Output the (X, Y) coordinate of the center of the cell containing the given text.  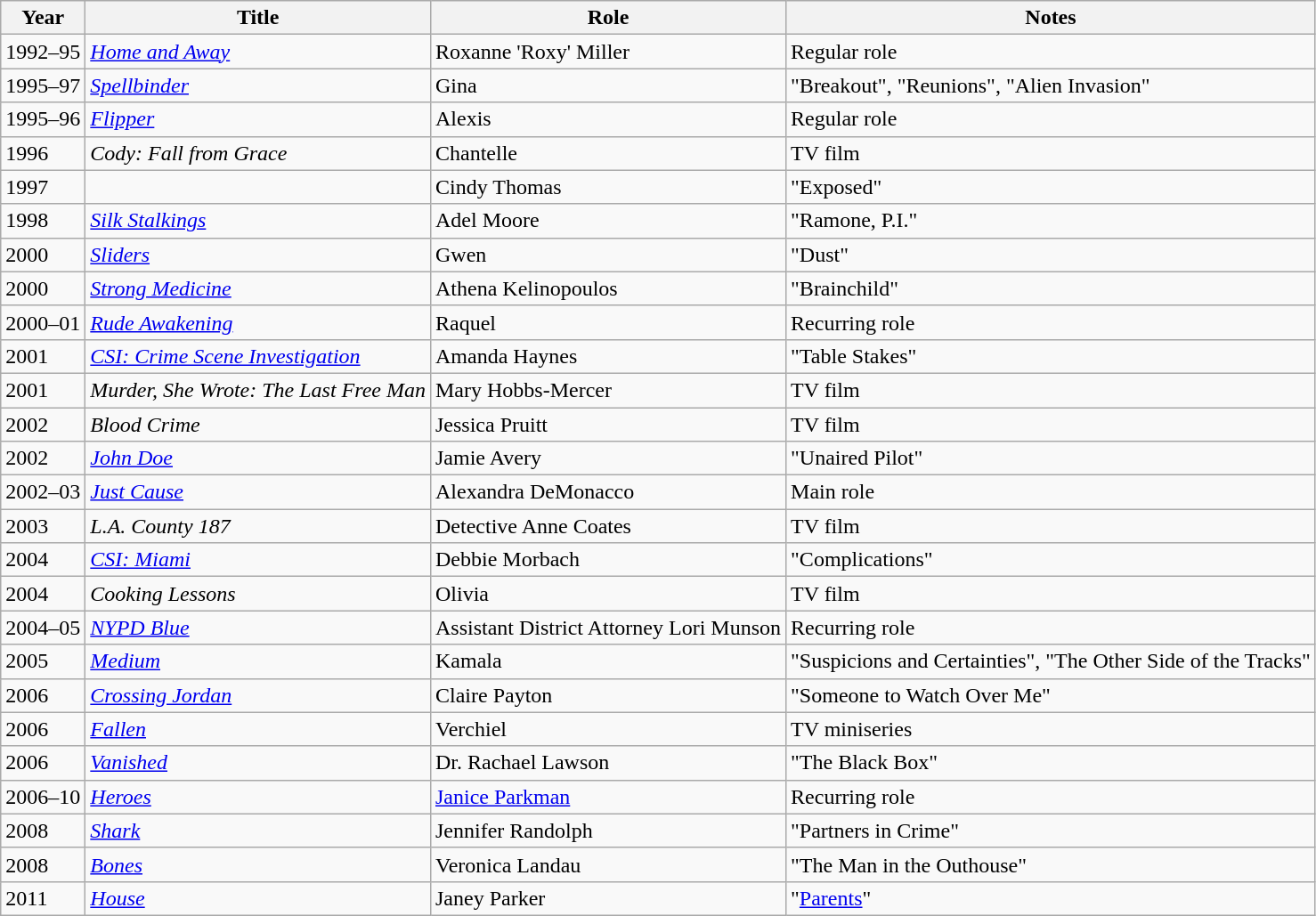
Verchiel (607, 729)
1998 (43, 221)
Fallen (258, 729)
Chantelle (607, 153)
NYPD Blue (258, 628)
1997 (43, 187)
Alexandra DeMonacco (607, 492)
Dr. Rachael Lawson (607, 763)
Gina (607, 85)
Raquel (607, 322)
Spellbinder (258, 85)
Jessica Pruitt (607, 425)
Veronica Landau (607, 864)
L.A. County 187 (258, 526)
1995–96 (43, 119)
Rude Awakening (258, 322)
Heroes (258, 797)
Kamala (607, 661)
Assistant District Attorney Lori Munson (607, 628)
Shark (258, 831)
Adel Moore (607, 221)
CSI: Miami (258, 560)
Medium (258, 661)
Just Cause (258, 492)
Flipper (258, 119)
Janice Parkman (607, 797)
Mary Hobbs-Mercer (607, 390)
2004–05 (43, 628)
2000–01 (43, 322)
House (258, 898)
Blood Crime (258, 425)
"Ramone, P.I." (1051, 221)
"Exposed" (1051, 187)
1995–97 (43, 85)
2003 (43, 526)
Bones (258, 864)
Alexis (607, 119)
"Parents" (1051, 898)
Sliders (258, 255)
"Someone to Watch Over Me" (1051, 695)
CSI: Crime Scene Investigation (258, 356)
Crossing Jordan (258, 695)
Notes (1051, 18)
Jamie Avery (607, 458)
1992–95 (43, 52)
"The Man in the Outhouse" (1051, 864)
Jennifer Randolph (607, 831)
Athena Kelinopoulos (607, 288)
"The Black Box" (1051, 763)
"Partners in Crime" (1051, 831)
Roxanne 'Roxy' Miller (607, 52)
Strong Medicine (258, 288)
"Complications" (1051, 560)
1996 (43, 153)
"Brainchild" (1051, 288)
"Dust" (1051, 255)
Home and Away (258, 52)
Cindy Thomas (607, 187)
Amanda Haynes (607, 356)
"Unaired Pilot" (1051, 458)
Cody: Fall from Grace (258, 153)
2002–03 (43, 492)
John Doe (258, 458)
Murder, She Wrote: The Last Free Man (258, 390)
2011 (43, 898)
Title (258, 18)
"Suspicions and Certainties", "The Other Side of the Tracks" (1051, 661)
Claire Payton (607, 695)
Role (607, 18)
Year (43, 18)
Main role (1051, 492)
TV miniseries (1051, 729)
Silk Stalkings (258, 221)
"Breakout", "Reunions", "Alien Invasion" (1051, 85)
Gwen (607, 255)
Vanished (258, 763)
Cooking Lessons (258, 594)
"Table Stakes" (1051, 356)
Olivia (607, 594)
2006–10 (43, 797)
Janey Parker (607, 898)
Debbie Morbach (607, 560)
Detective Anne Coates (607, 526)
2005 (43, 661)
